Search for the cell housing the specified text and yield its (x, y) center coordinate. 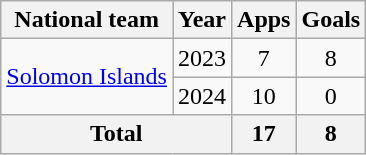
Apps (264, 20)
0 (331, 96)
17 (264, 134)
Total (116, 134)
Year (202, 20)
2024 (202, 96)
National team (87, 20)
7 (264, 58)
Goals (331, 20)
Solomon Islands (87, 77)
10 (264, 96)
2023 (202, 58)
